Locate the cell with the specified text and output its (x, y) center coordinate. 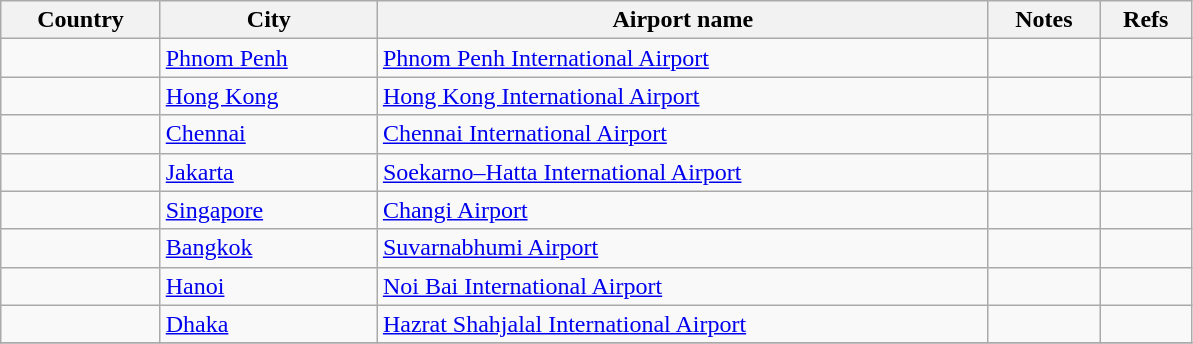
City (268, 20)
Hong Kong International Airport (682, 96)
Hazrat Shahjalal International Airport (682, 324)
Chennai (268, 134)
Refs (1146, 20)
Phnom Penh (268, 58)
Changi Airport (682, 210)
Notes (1044, 20)
Dhaka (268, 324)
Hanoi (268, 286)
Soekarno–Hatta International Airport (682, 172)
Hong Kong (268, 96)
Phnom Penh International Airport (682, 58)
Singapore (268, 210)
Chennai International Airport (682, 134)
Noi Bai International Airport (682, 286)
Jakarta (268, 172)
Bangkok (268, 248)
Airport name (682, 20)
Suvarnabhumi Airport (682, 248)
Country (80, 20)
